Detect which cell encompasses the target text, then output its [x, y] center coordinate. 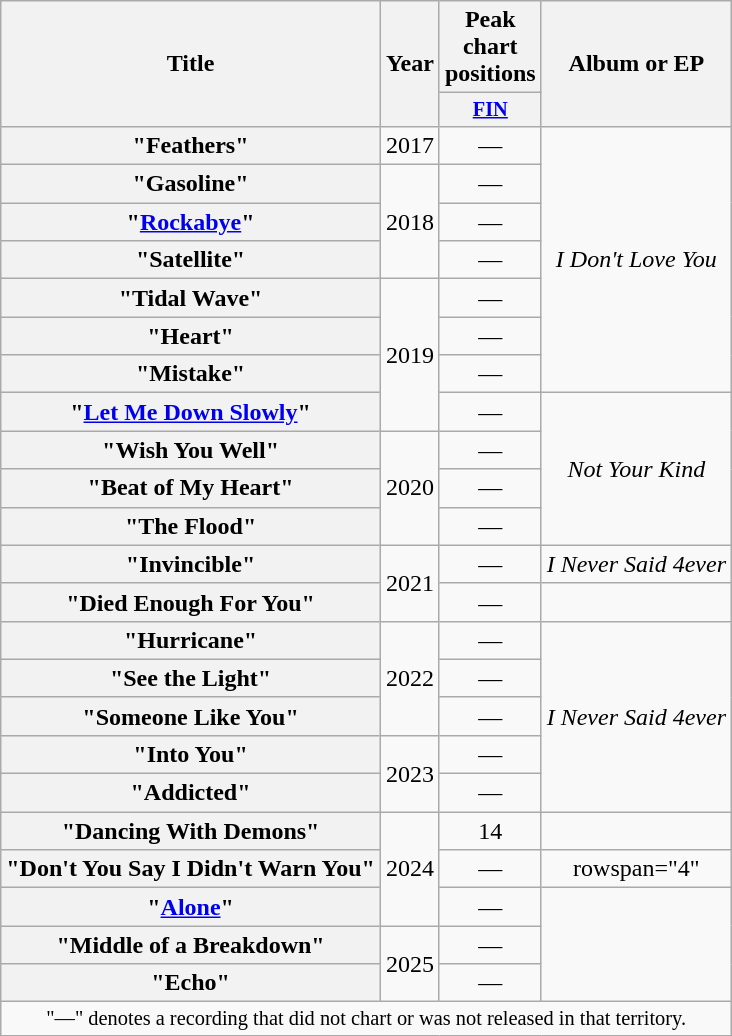
2019 [410, 355]
"Satellite" [191, 260]
2017 [410, 145]
2018 [410, 222]
Peak chart positions [490, 47]
"Rockabye" [191, 222]
"Don't You Say I Didn't Warn You" [191, 869]
Title [191, 64]
2025 [410, 964]
"—" denotes a recording that did not chart or was not released in that territory. [366, 1019]
14 [490, 831]
"Into You" [191, 754]
Album or EP [636, 64]
"Middle of a Breakdown" [191, 945]
"Let Me Down Slowly" [191, 412]
"Dancing With Demons" [191, 831]
"Tidal Wave" [191, 298]
2020 [410, 488]
"Addicted" [191, 793]
Year [410, 64]
2021 [410, 583]
2022 [410, 678]
"Invincible" [191, 564]
"Hurricane" [191, 640]
"Wish You Well" [191, 450]
"Mistake" [191, 374]
"Feathers" [191, 145]
"Alone" [191, 907]
2024 [410, 869]
"See the Light" [191, 678]
Not Your Kind [636, 469]
"Gasoline" [191, 184]
2023 [410, 773]
"Someone Like You" [191, 716]
rowspan="4" [636, 869]
"Died Enough For You" [191, 602]
"Echo" [191, 983]
FIN [490, 110]
"The Flood" [191, 526]
"Heart" [191, 336]
"Beat of My Heart" [191, 488]
I Don't Love You [636, 259]
